Determine the [X, Y] coordinate at the center of the cell enclosing the given text.  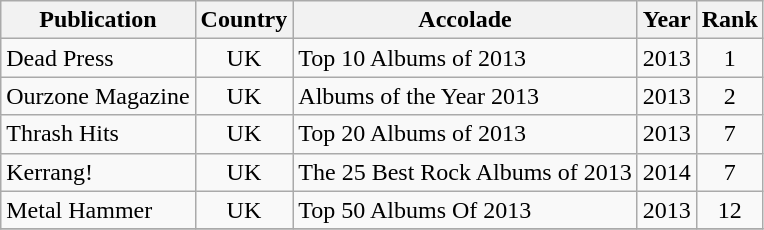
Kerrang! [98, 172]
2014 [666, 172]
Ourzone Magazine [98, 96]
Top 10 Albums of 2013 [465, 58]
Albums of the Year 2013 [465, 96]
1 [730, 58]
2 [730, 96]
Top 50 Albums Of 2013 [465, 210]
Country [244, 20]
Top 20 Albums of 2013 [465, 134]
Thrash Hits [98, 134]
Publication [98, 20]
The 25 Best Rock Albums of 2013 [465, 172]
Year [666, 20]
Dead Press [98, 58]
Metal Hammer [98, 210]
12 [730, 210]
Accolade [465, 20]
Rank [730, 20]
